Output the [X, Y] coordinate of the center of the cell containing the given text.  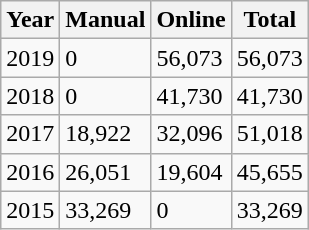
19,604 [191, 172]
2016 [30, 172]
32,096 [191, 134]
2018 [30, 96]
18,922 [106, 134]
Year [30, 20]
45,655 [270, 172]
2017 [30, 134]
Total [270, 20]
2019 [30, 58]
26,051 [106, 172]
Online [191, 20]
51,018 [270, 134]
2015 [30, 210]
Manual [106, 20]
